Output the (X, Y) coordinate of the center of the cell containing the given text.  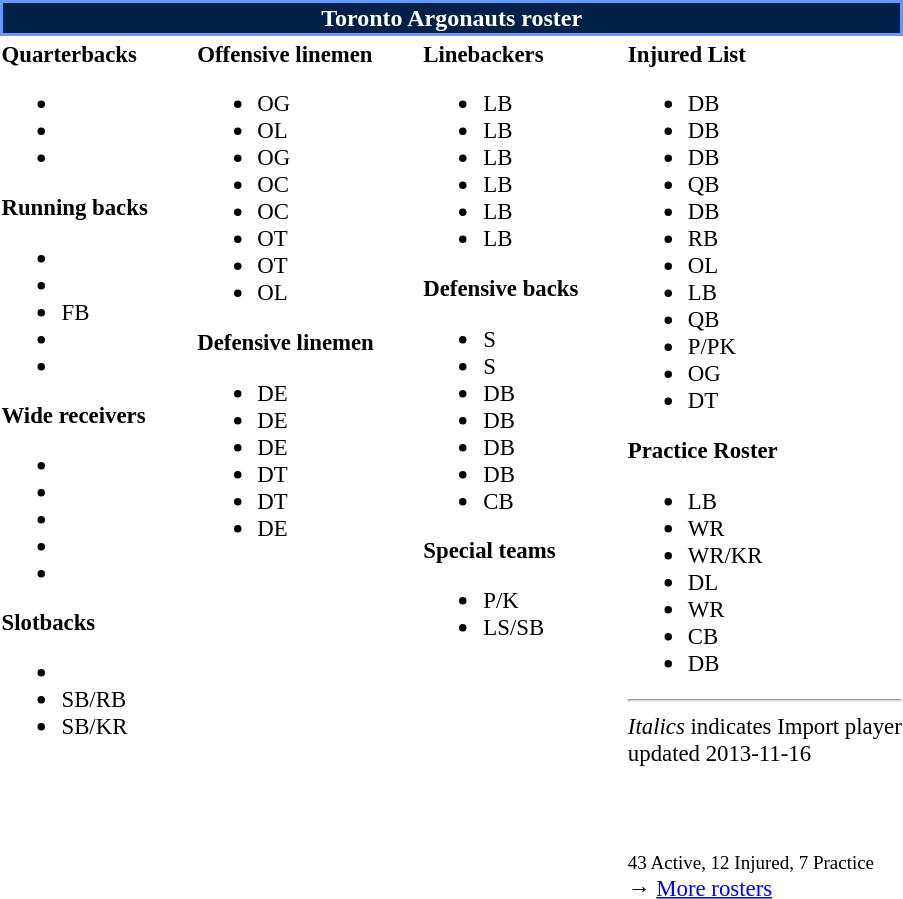
Toronto Argonauts roster (452, 18)
